Detect which cell encompasses the target text, then output its [X, Y] center coordinate. 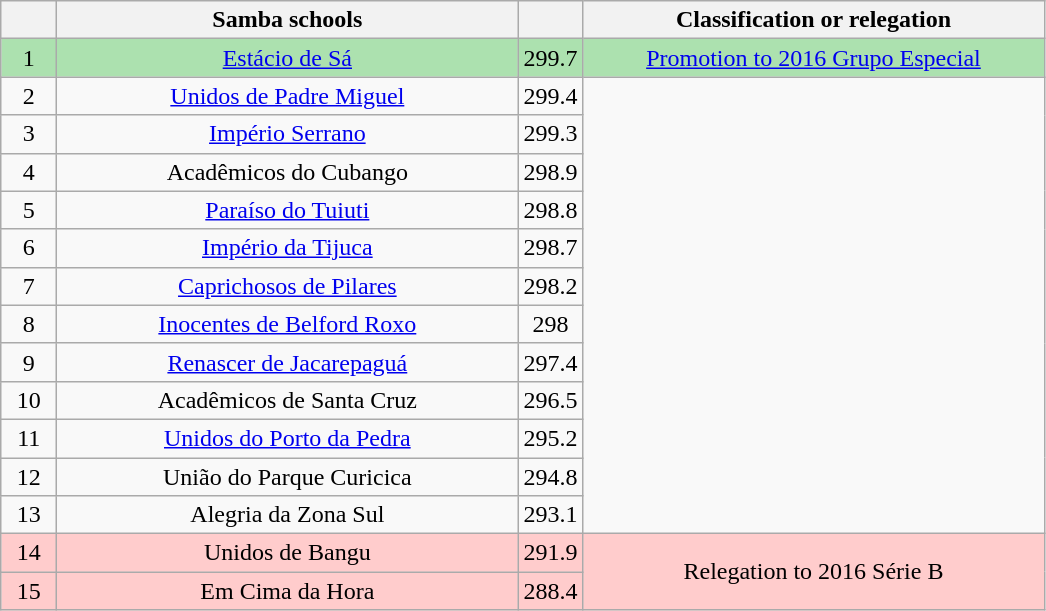
298.2 [550, 286]
3 [29, 134]
Em Cima da Hora [288, 591]
Paraíso do Tuiuti [288, 210]
10 [29, 400]
Relegation to 2016 Série B [814, 572]
Inocentes de Belford Roxo [288, 324]
Samba schools [288, 20]
Classification or relegation [814, 20]
298.7 [550, 248]
Renascer de Jacarepaguá [288, 362]
15 [29, 591]
11 [29, 438]
5 [29, 210]
Unidos do Porto da Pedra [288, 438]
14 [29, 553]
Alegria da Zona Sul [288, 515]
1 [29, 58]
299.3 [550, 134]
288.4 [550, 591]
298.8 [550, 210]
8 [29, 324]
Império da Tijuca [288, 248]
União do Parque Curicica [288, 477]
4 [29, 172]
6 [29, 248]
Caprichosos de Pilares [288, 286]
Promotion to 2016 Grupo Especial [814, 58]
Acadêmicos de Santa Cruz [288, 400]
299.7 [550, 58]
7 [29, 286]
295.2 [550, 438]
299.4 [550, 96]
298.9 [550, 172]
Acadêmicos do Cubango [288, 172]
294.8 [550, 477]
13 [29, 515]
12 [29, 477]
Unidos de Bangu [288, 553]
296.5 [550, 400]
2 [29, 96]
291.9 [550, 553]
9 [29, 362]
297.4 [550, 362]
293.1 [550, 515]
Unidos de Padre Miguel [288, 96]
298 [550, 324]
Império Serrano [288, 134]
Estácio de Sá [288, 58]
